Extract the (X, Y) coordinate from the center of the cell holding the provided text.  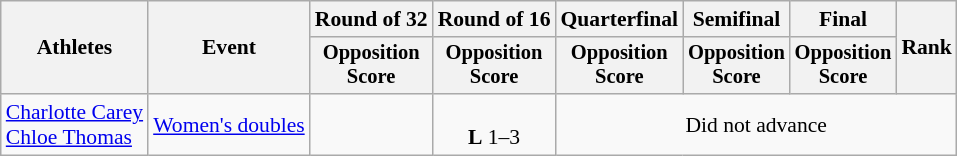
L 1–3 (494, 124)
Final (844, 19)
Charlotte CareyChloe Thomas (74, 124)
Round of 32 (372, 19)
Semifinal (736, 19)
Did not advance (756, 124)
Rank (926, 48)
Women's doubles (229, 124)
Quarterfinal (619, 19)
Athletes (74, 48)
Event (229, 48)
Round of 16 (494, 19)
